Pinpoint the cell where the given text exists, returning its (x, y) midpoint coordinate. 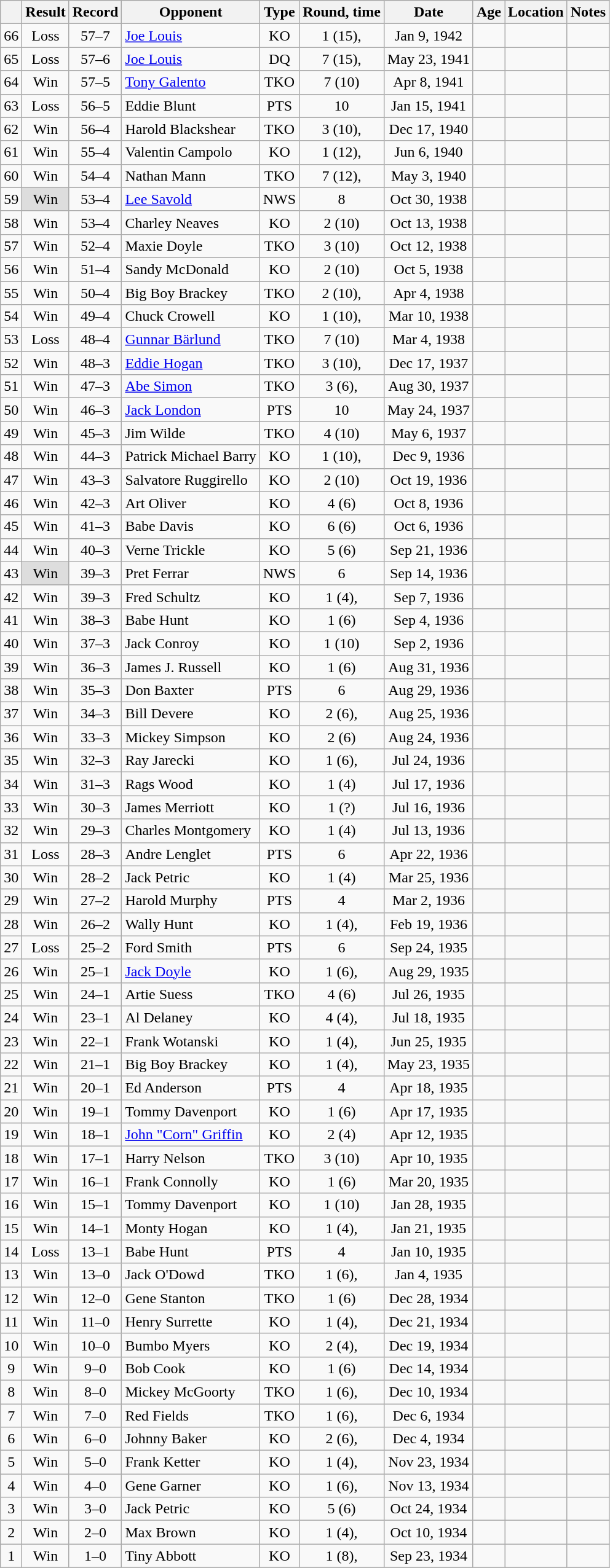
Charles Montgomery (191, 831)
Red Fields (191, 1415)
55–4 (95, 152)
22 (11, 1065)
44 (11, 550)
49 (11, 433)
18 (11, 1158)
27–2 (95, 901)
40 (11, 643)
Gene Garner (191, 1486)
Apr 12, 1935 (428, 1135)
Jan 21, 1935 (428, 1228)
Harold Blackshear (191, 129)
9 (11, 1368)
Frank Wotanski (191, 1041)
14 (11, 1252)
Bill Devere (191, 714)
30 (11, 877)
2 (6) (342, 737)
Dec 17, 1940 (428, 129)
49–4 (95, 316)
Tiny Abbott (191, 1556)
1 (11, 1556)
1–0 (95, 1556)
Sep 14, 1936 (428, 573)
35 (11, 761)
39 (11, 667)
29–3 (95, 831)
7 (11, 1415)
James Merriott (191, 807)
Tony Galento (191, 82)
45 (11, 527)
Harry Nelson (191, 1158)
Mar 20, 1935 (428, 1182)
Jan 4, 1935 (428, 1275)
11 (11, 1322)
51 (11, 386)
17–1 (95, 1158)
Jan 15, 1941 (428, 106)
Jul 16, 1936 (428, 807)
DQ (279, 59)
63 (11, 106)
42–3 (95, 503)
Jan 9, 1942 (428, 36)
Gunnar Bärlund (191, 340)
55 (11, 293)
Nov 13, 1934 (428, 1486)
28–3 (95, 854)
May 3, 1940 (428, 176)
1 (15), (342, 36)
Dec 9, 1936 (428, 457)
57–7 (95, 36)
6–0 (95, 1439)
52 (11, 363)
50–4 (95, 293)
12–0 (95, 1298)
Sep 23, 1934 (428, 1556)
Oct 30, 1938 (428, 199)
37 (11, 714)
Apr 18, 1935 (428, 1088)
May 23, 1941 (428, 59)
Ray Jarecki (191, 761)
Aug 29, 1935 (428, 971)
16–1 (95, 1182)
Harold Murphy (191, 901)
46–3 (95, 410)
Jul 24, 1936 (428, 761)
2 (4) (342, 1135)
Jun 25, 1935 (428, 1041)
37–3 (95, 643)
32–3 (95, 761)
Nathan Mann (191, 176)
Oct 6, 1936 (428, 527)
54 (11, 316)
Verne Trickle (191, 550)
1 (12), (342, 152)
43–3 (95, 480)
15–1 (95, 1205)
57 (11, 246)
Dec 28, 1934 (428, 1298)
31 (11, 854)
Result (46, 12)
47–3 (95, 386)
3–0 (95, 1509)
26–2 (95, 924)
Dec 6, 1934 (428, 1415)
Notes (588, 12)
Dec 17, 1937 (428, 363)
7 (12), (342, 176)
56–4 (95, 129)
1 (?) (342, 807)
Johnny Baker (191, 1439)
48–3 (95, 363)
38 (11, 691)
Rags Wood (191, 784)
4 (10) (342, 433)
20–1 (95, 1088)
3 (6), (342, 386)
Oct 24, 1934 (428, 1509)
Henry Surrette (191, 1322)
2–0 (95, 1532)
Bumbo Myers (191, 1345)
Dec 14, 1934 (428, 1368)
59 (11, 199)
Abe Simon (191, 386)
48 (11, 457)
50 (11, 410)
Aug 30, 1937 (428, 386)
17 (11, 1182)
Eddie Blunt (191, 106)
33 (11, 807)
Type (279, 12)
Patrick Michael Barry (191, 457)
Gene Stanton (191, 1298)
51–4 (95, 269)
Chuck Crowell (191, 316)
1 (8), (342, 1556)
41 (11, 620)
5–0 (95, 1462)
Feb 19, 1936 (428, 924)
Jack Conroy (191, 643)
56–5 (95, 106)
Maxie Doyle (191, 246)
9–0 (95, 1368)
38–3 (95, 620)
Jul 18, 1935 (428, 1017)
13–1 (95, 1252)
42 (11, 597)
Mar 2, 1936 (428, 901)
20 (11, 1111)
Frank Ketter (191, 1462)
Ford Smith (191, 947)
7–0 (95, 1415)
Mickey McGoorty (191, 1392)
Oct 10, 1934 (428, 1532)
52–4 (95, 246)
Sandy McDonald (191, 269)
Sep 4, 1936 (428, 620)
7 (15), (342, 59)
Dec 4, 1934 (428, 1439)
34–3 (95, 714)
Bob Cook (191, 1368)
Art Oliver (191, 503)
Don Baxter (191, 691)
Nov 23, 1934 (428, 1462)
34 (11, 784)
May 24, 1937 (428, 410)
47 (11, 480)
Apr 22, 1936 (428, 854)
Dec 10, 1934 (428, 1392)
19 (11, 1135)
May 23, 1935 (428, 1065)
Dec 19, 1934 (428, 1345)
35–3 (95, 691)
Jan 10, 1935 (428, 1252)
58 (11, 222)
27 (11, 947)
Oct 5, 1938 (428, 269)
14–1 (95, 1228)
26 (11, 971)
23–1 (95, 1017)
24–1 (95, 994)
29 (11, 901)
Fred Schultz (191, 597)
Mar 4, 1938 (428, 340)
40–3 (95, 550)
Aug 31, 1936 (428, 667)
Mar 25, 1936 (428, 877)
Aug 29, 1936 (428, 691)
53 (11, 340)
Andre Lenglet (191, 854)
56 (11, 269)
11–0 (95, 1322)
Oct 19, 1936 (428, 480)
Wally Hunt (191, 924)
25–1 (95, 971)
4 (4), (342, 1017)
Jack O'Dowd (191, 1275)
23 (11, 1041)
66 (11, 36)
Apr 8, 1941 (428, 82)
25–2 (95, 947)
Max Brown (191, 1532)
57–6 (95, 59)
5 (11, 1462)
Mickey Simpson (191, 737)
64 (11, 82)
Ed Anderson (191, 1088)
Apr 17, 1935 (428, 1111)
Jack London (191, 410)
13–0 (95, 1275)
45–3 (95, 433)
36–3 (95, 667)
Aug 25, 1936 (428, 714)
Round, time (342, 12)
22–1 (95, 1041)
Record (95, 12)
4–0 (95, 1486)
Jim Wilde (191, 433)
Sep 7, 1936 (428, 597)
25 (11, 994)
Sep 21, 1936 (428, 550)
21–1 (95, 1065)
Apr 4, 1938 (428, 293)
Sep 2, 1936 (428, 643)
Jun 6, 1940 (428, 152)
Jul 17, 1936 (428, 784)
13 (11, 1275)
61 (11, 152)
Mar 10, 1938 (428, 316)
41–3 (95, 527)
33–3 (95, 737)
John "Corn" Griffin (191, 1135)
8–0 (95, 1392)
Jul 13, 1936 (428, 831)
Jan 28, 1935 (428, 1205)
May 6, 1937 (428, 433)
2 (11, 1532)
James J. Russell (191, 667)
Jul 26, 1935 (428, 994)
65 (11, 59)
19–1 (95, 1111)
Oct 12, 1938 (428, 246)
Salvatore Ruggirello (191, 480)
Lee Savold (191, 199)
12 (11, 1298)
15 (11, 1228)
6 (6) (342, 527)
10–0 (95, 1345)
Monty Hogan (191, 1228)
Apr 10, 1935 (428, 1158)
Artie Suess (191, 994)
62 (11, 129)
Opponent (191, 12)
Al Delaney (191, 1017)
Valentin Campolo (191, 152)
Dec 21, 1934 (428, 1322)
Date (428, 12)
46 (11, 503)
2 (10), (342, 293)
18–1 (95, 1135)
16 (11, 1205)
24 (11, 1017)
Jack Doyle (191, 971)
Babe Davis (191, 527)
36 (11, 737)
30–3 (95, 807)
Sep 24, 1935 (428, 947)
21 (11, 1088)
28–2 (95, 877)
31–3 (95, 784)
Eddie Hogan (191, 363)
43 (11, 573)
2 (4), (342, 1345)
60 (11, 176)
Aug 24, 1936 (428, 737)
Location (536, 12)
3 (11, 1509)
32 (11, 831)
57–5 (95, 82)
28 (11, 924)
Oct 8, 1936 (428, 503)
Age (488, 12)
Pret Ferrar (191, 573)
Oct 13, 1938 (428, 222)
Frank Connolly (191, 1182)
Charley Neaves (191, 222)
54–4 (95, 176)
44–3 (95, 457)
48–4 (95, 340)
